Determine the (X, Y) coordinate at the center of the cell enclosing the given text.  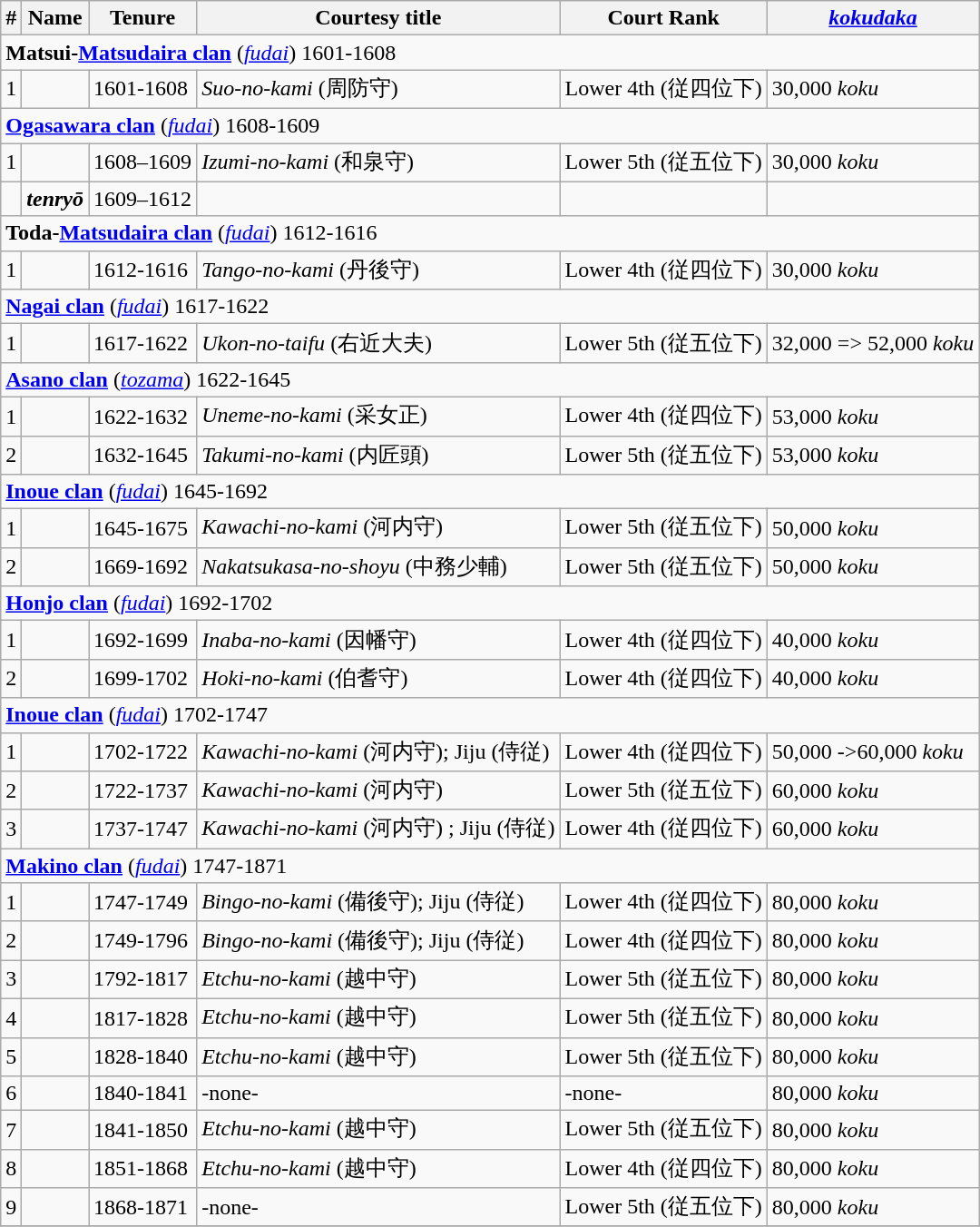
9 (11, 1207)
8 (11, 1169)
1840-1841 (143, 1094)
1851-1868 (143, 1169)
Hoki-no-kami (伯耆守) (378, 679)
Honjo clan (fudai) 1692-1702 (490, 604)
Uneme-no-kami (采女正) (378, 416)
5 (11, 1056)
1737-1747 (143, 829)
4 (11, 1018)
1841-1850 (143, 1131)
1868-1871 (143, 1207)
1632-1645 (143, 456)
1669-1692 (143, 566)
Makino clan (fudai) 1747-1871 (490, 866)
Takumi-no-kami (内匠頭) (378, 456)
7 (11, 1131)
Tenure (143, 18)
tenryō (55, 199)
# (11, 18)
Name (55, 18)
1817-1828 (143, 1018)
1645-1675 (143, 528)
1722-1737 (143, 791)
1828-1840 (143, 1056)
kokudaka (873, 18)
6 (11, 1094)
Tango-no-kami (丹後守) (378, 270)
1609–1612 (143, 199)
1792-1817 (143, 980)
Court Rank (663, 18)
1601-1608 (143, 89)
Inoue clan (fudai) 1645-1692 (490, 492)
Kawachi-no-kami (河内守); Jiju (侍従) (378, 751)
Nagai clan (fudai) 1617-1622 (490, 307)
Suo-no-kami (周防守) (378, 89)
1617-1622 (143, 343)
Kawachi-no-kami (河内守) ; Jiju (侍従) (378, 829)
Asano clan (tozama) 1622-1645 (490, 379)
1747-1749 (143, 902)
50,000 ->60,000 koku (873, 751)
Inaba-no-kami (因幡守) (378, 641)
1702-1722 (143, 751)
Nakatsukasa-no-shoyu (中務少輔) (378, 566)
1749-1796 (143, 940)
Courtesy title (378, 18)
1608–1609 (143, 163)
Matsui-Matsudaira clan (fudai) 1601-1608 (490, 53)
1692-1699 (143, 641)
Ogasawara clan (fudai) 1608-1609 (490, 125)
Ukon-no-taifu (右近大夫) (378, 343)
Izumi-no-kami (和泉守) (378, 163)
1699-1702 (143, 679)
1612-1616 (143, 270)
32,000 => 52,000 koku (873, 343)
1622-1632 (143, 416)
Toda-Matsudaira clan (fudai) 1612-1616 (490, 233)
Inoue clan (fudai) 1702-1747 (490, 715)
